For the text-containing cell, return its midpoint in (X, Y) coordinate format. 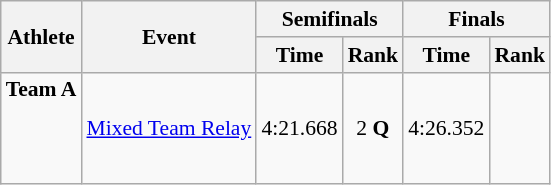
Team A (42, 128)
Mixed Team Relay (168, 128)
Semifinals (330, 19)
Event (168, 36)
2 Q (374, 128)
4:21.668 (299, 128)
Athlete (42, 36)
Finals (476, 19)
4:26.352 (446, 128)
